Return the (x, y) coordinate for the center point of the cell that contains the specified text.  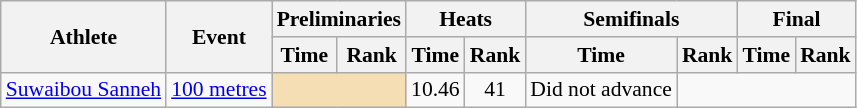
Preliminaries (339, 19)
Semifinals (631, 19)
Suwaibou Sanneh (84, 90)
Event (218, 36)
Athlete (84, 36)
Final (796, 19)
Did not advance (601, 90)
Heats (466, 19)
100 metres (218, 90)
41 (496, 90)
10.46 (436, 90)
